Capture the cell that displays the provided text and extract its (X, Y) central coordinate. 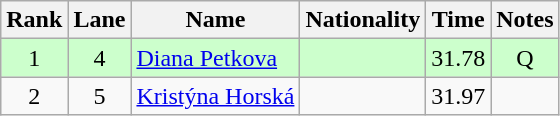
Rank (34, 20)
Name (216, 20)
Diana Petkova (216, 58)
1 (34, 58)
Q (525, 58)
5 (100, 96)
31.97 (458, 96)
Lane (100, 20)
Kristýna Horská (216, 96)
31.78 (458, 58)
Time (458, 20)
4 (100, 58)
Notes (525, 20)
2 (34, 96)
Nationality (363, 20)
